Return the (X, Y) coordinate for the center point of the cell that contains the specified text.  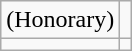
(Honorary) (60, 20)
